Find where the given text appears and provide that cell's center as [X, Y] coordinate. 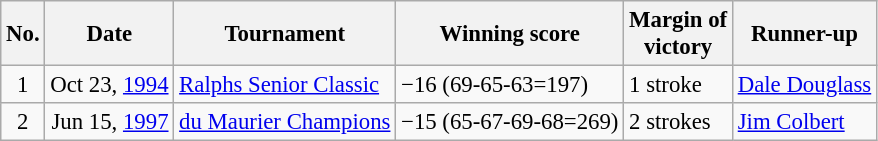
Winning score [510, 34]
Ralphs Senior Classic [285, 85]
−16 (69-65-63=197) [510, 85]
2 strokes [678, 122]
2 [23, 122]
1 stroke [678, 85]
Jun 15, 1997 [110, 122]
Dale Douglass [804, 85]
Jim Colbert [804, 122]
No. [23, 34]
Margin ofvictory [678, 34]
Runner-up [804, 34]
Oct 23, 1994 [110, 85]
du Maurier Champions [285, 122]
−15 (65-67-69-68=269) [510, 122]
1 [23, 85]
Date [110, 34]
Tournament [285, 34]
